Search for the cell housing the specified text and yield its (x, y) center coordinate. 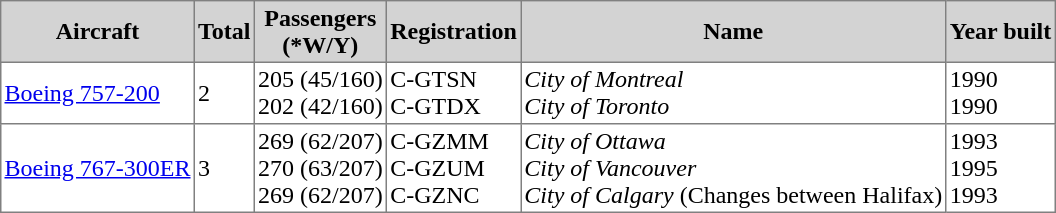
C-GTSNC-GTDX (453, 93)
Aircraft (98, 32)
199319951993 (1000, 168)
19901990 (1000, 93)
C-GZMMC-GZUM C-GZNC (453, 168)
Registration (453, 32)
City of OttawaCity of VancouverCity of Calgary (Changes between Halifax) (734, 168)
Year built (1000, 32)
2 (224, 93)
City of MontrealCity of Toronto (734, 93)
Boeing 757-200 (98, 93)
269 (62/207)270 (63/207)269 (62/207) (320, 168)
Boeing 767-300ER (98, 168)
Total (224, 32)
Name (734, 32)
Passengers (*W/Y) (320, 32)
205 (45/160)202 (42/160) (320, 93)
3 (224, 168)
